Locate the cell with the specified text and output its (x, y) center coordinate. 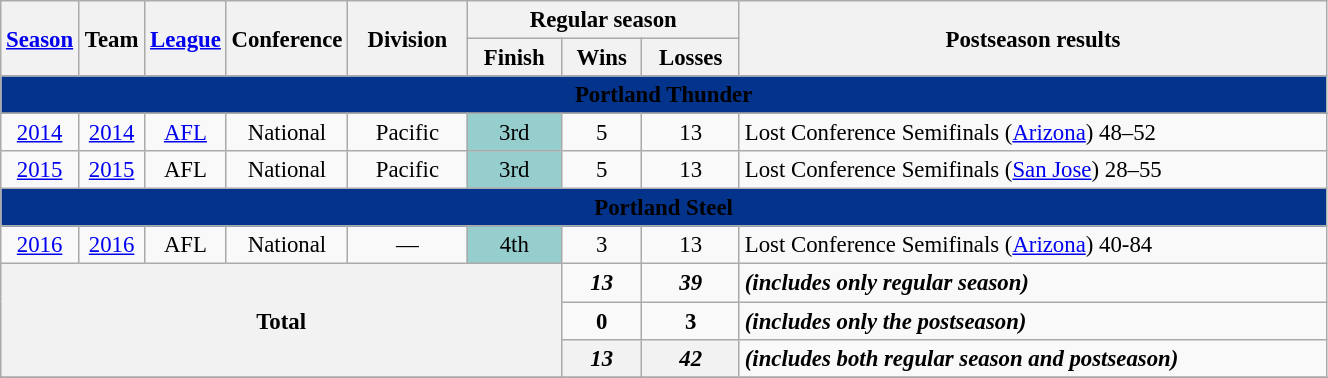
(includes only the postseason) (1032, 321)
Season (40, 38)
42 (691, 358)
Regular season (603, 20)
Lost Conference Semifinals (San Jose) 28–55 (1032, 170)
League (186, 38)
Finish (514, 58)
0 (601, 321)
39 (691, 283)
Team (111, 38)
Portland Steel (664, 208)
Division (408, 38)
Portland Thunder (664, 95)
Conference (287, 38)
Wins (601, 58)
Total (282, 320)
— (408, 245)
(includes only regular season) (1032, 283)
Lost Conference Semifinals (Arizona) 48–52 (1032, 133)
Postseason results (1032, 38)
Lost Conference Semifinals (Arizona) 40-84 (1032, 245)
(includes both regular season and postseason) (1032, 358)
4th (514, 245)
Losses (691, 58)
